Detect which cell encompasses the target text, then output its [X, Y] center coordinate. 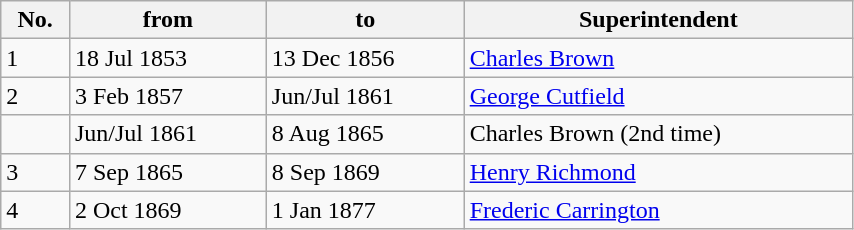
3 Feb 1857 [168, 96]
to [365, 20]
2 Oct 1869 [168, 210]
8 Sep 1869 [365, 172]
2 [36, 96]
13 Dec 1856 [365, 58]
3 [36, 172]
Henry Richmond [658, 172]
4 [36, 210]
No. [36, 20]
Frederic Carrington [658, 210]
1 [36, 58]
1 Jan 1877 [365, 210]
7 Sep 1865 [168, 172]
George Cutfield [658, 96]
18 Jul 1853 [168, 58]
from [168, 20]
8 Aug 1865 [365, 134]
Superintendent [658, 20]
Charles Brown (2nd time) [658, 134]
Charles Brown [658, 58]
